Provide the [X, Y] coordinate of the cell's center where the given text is located.  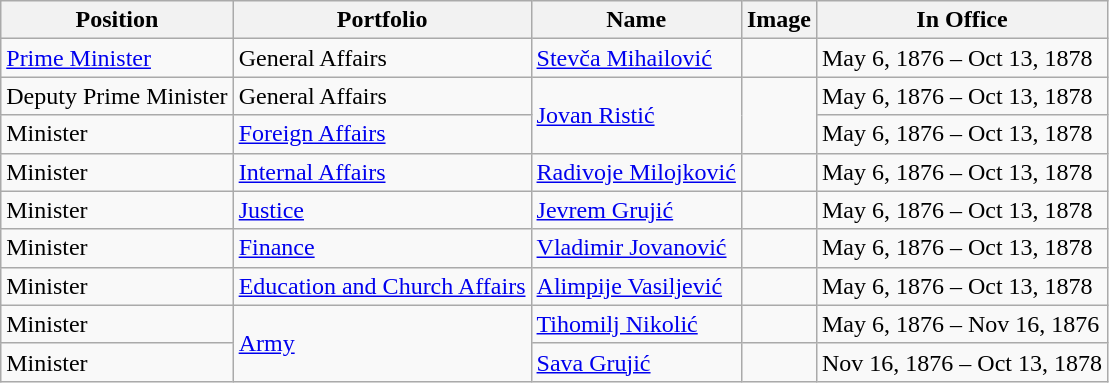
Deputy Prime Minister [117, 96]
Prime Minister [117, 58]
Jevrem Grujić [636, 210]
Nov 16, 1876 – Oct 13, 1878 [962, 362]
Army [382, 343]
Vladimir Jovanović [636, 248]
In Office [962, 20]
May 6, 1876 – Nov 16, 1876 [962, 324]
Image [778, 20]
Name [636, 20]
Education and Church Affairs [382, 286]
Internal Affairs [382, 172]
Position [117, 20]
Stevča Mihailović [636, 58]
Alimpije Vasiljević [636, 286]
Tihomilj Nikolić [636, 324]
Foreign Affairs [382, 134]
Portfolio [382, 20]
Radivoje Milojković [636, 172]
Justice [382, 210]
Finance [382, 248]
Jovan Ristić [636, 115]
Sava Grujić [636, 362]
